Find where the given text appears and provide that cell's center as [X, Y] coordinate. 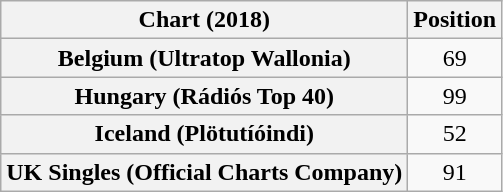
Belgium (Ultratop Wallonia) [204, 58]
91 [455, 172]
Iceland (Plötutíóindi) [204, 134]
52 [455, 134]
Position [455, 20]
Hungary (Rádiós Top 40) [204, 96]
99 [455, 96]
Chart (2018) [204, 20]
UK Singles (Official Charts Company) [204, 172]
69 [455, 58]
